Capture the cell that displays the provided text and extract its [X, Y] central coordinate. 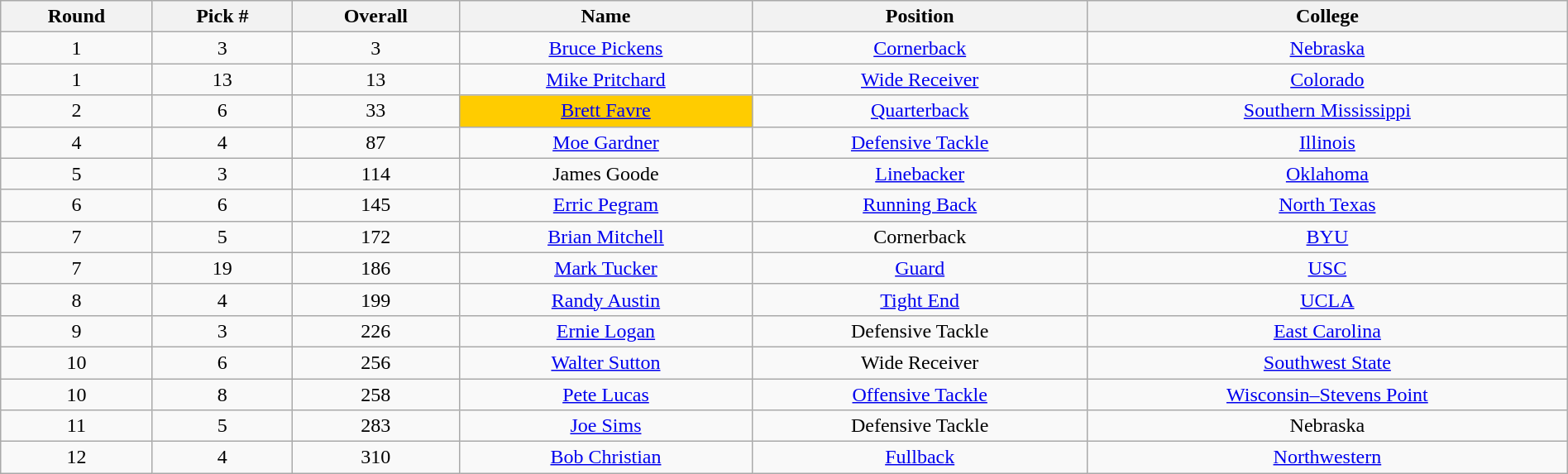
Southern Mississippi [1328, 111]
199 [375, 299]
11 [76, 426]
12 [76, 457]
Randy Austin [605, 299]
Offensive Tackle [920, 395]
Overall [375, 17]
College [1328, 17]
Position [920, 17]
2 [76, 111]
310 [375, 457]
19 [222, 268]
Walter Sutton [605, 362]
Illinois [1328, 142]
258 [375, 395]
Round [76, 17]
Mike Pritchard [605, 79]
UCLA [1328, 299]
33 [375, 111]
226 [375, 331]
Guard [920, 268]
Brian Mitchell [605, 237]
Ernie Logan [605, 331]
Southwest State [1328, 362]
Fullback [920, 457]
Name [605, 17]
James Goode [605, 174]
Tight End [920, 299]
87 [375, 142]
Wisconsin–Stevens Point [1328, 395]
256 [375, 362]
Northwestern [1328, 457]
Mark Tucker [605, 268]
Brett Favre [605, 111]
North Texas [1328, 205]
186 [375, 268]
Oklahoma [1328, 174]
Linebacker [920, 174]
172 [375, 237]
Bruce Pickens [605, 48]
East Carolina [1328, 331]
Bob Christian [605, 457]
USC [1328, 268]
Quarterback [920, 111]
9 [76, 331]
114 [375, 174]
Joe Sims [605, 426]
Pick # [222, 17]
145 [375, 205]
283 [375, 426]
Erric Pegram [605, 205]
Running Back [920, 205]
BYU [1328, 237]
Colorado [1328, 79]
Pete Lucas [605, 395]
Moe Gardner [605, 142]
